Detect which cell encompasses the target text, then output its [x, y] center coordinate. 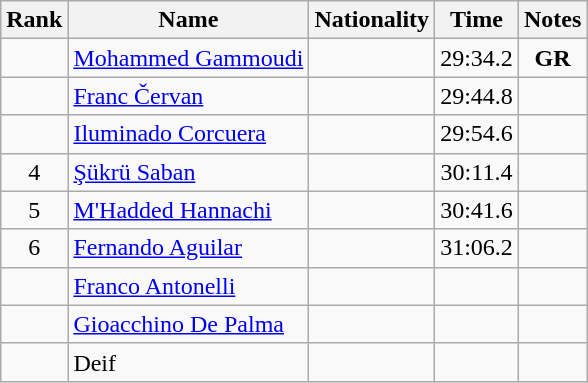
29:34.2 [477, 58]
Franco Antonelli [188, 286]
29:54.6 [477, 134]
Franc Červan [188, 96]
Name [188, 20]
GR [552, 58]
4 [34, 172]
6 [34, 248]
Mohammed Gammoudi [188, 58]
Gioacchino De Palma [188, 324]
5 [34, 210]
Iluminado Corcuera [188, 134]
30:11.4 [477, 172]
30:41.6 [477, 210]
Notes [552, 20]
Şükrü Saban [188, 172]
Fernando Aguilar [188, 248]
M'Hadded Hannachi [188, 210]
Deif [188, 362]
Rank [34, 20]
31:06.2 [477, 248]
Time [477, 20]
29:44.8 [477, 96]
Nationality [372, 20]
